Detect which cell encompasses the target text, then output its (x, y) center coordinate. 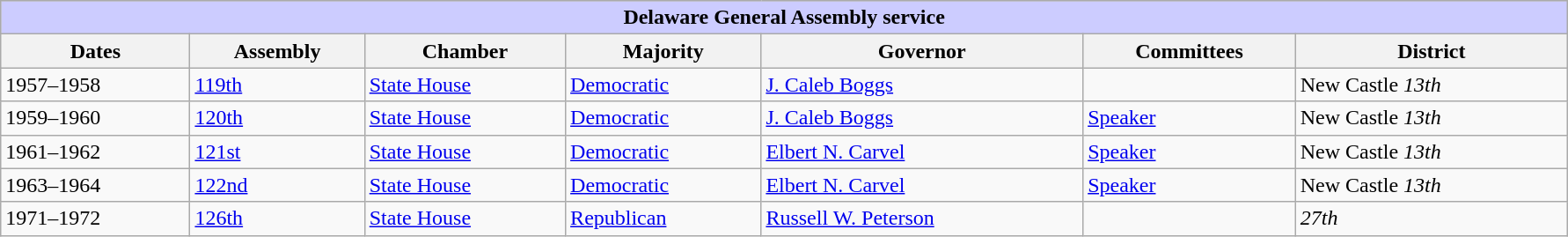
1957–1958 (95, 85)
Majority (663, 51)
1971–1972 (95, 218)
120th (277, 118)
Republican (663, 218)
1961–1962 (95, 152)
District (1431, 51)
Dates (95, 51)
Chamber (465, 51)
Committees (1190, 51)
Governor (922, 51)
Russell W. Peterson (922, 218)
119th (277, 85)
1963–1964 (95, 185)
126th (277, 218)
Assembly (277, 51)
121st (277, 152)
122nd (277, 185)
27th (1431, 218)
1959–1960 (95, 118)
Delaware General Assembly service (785, 18)
